Identify which cell holds the provided text, then report its [X, Y] central coordinate. 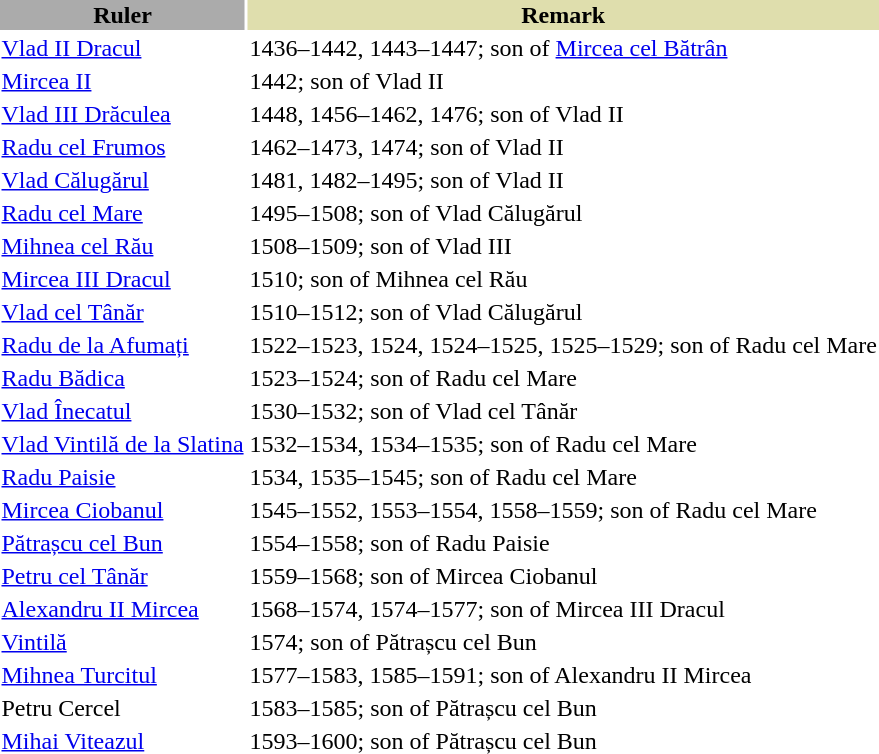
Mircea III Dracul [122, 279]
Mircea Ciobanul [122, 510]
Radu cel Frumos [122, 147]
Pătrașcu cel Bun [122, 543]
1522–1523, 1524, 1524–1525, 1525–1529; son of Radu cel Mare [563, 345]
1574; son of Pătrașcu cel Bun [563, 642]
Alexandru II Mircea [122, 609]
Radu cel Mare [122, 213]
1481, 1482–1495; son of Vlad II [563, 180]
Vlad Vintilă de la Slatina [122, 444]
1508–1509; son of Vlad III [563, 246]
Vlad cel Tânăr [122, 312]
1583–1585; son of Pătrașcu cel Bun [563, 708]
1545–1552, 1553–1554, 1558–1559; son of Radu cel Mare [563, 510]
1462–1473, 1474; son of Vlad II [563, 147]
1436–1442, 1443–1447; son of Mircea cel Bătrân [563, 48]
Vlad Călugărul [122, 180]
Mircea II [122, 81]
1510; son of Mihnea cel Rău [563, 279]
Remark [563, 15]
Petru cel Tânăr [122, 576]
1523–1524; son of Radu cel Mare [563, 378]
1448, 1456–1462, 1476; son of Vlad II [563, 114]
1568–1574, 1574–1577; son of Mircea III Dracul [563, 609]
Vintilă [122, 642]
Vlad III Drăculea [122, 114]
Ruler [122, 15]
1559–1568; son of Mircea Ciobanul [563, 576]
Radu de la Afumați [122, 345]
1532–1534, 1534–1535; son of Radu cel Mare [563, 444]
1577–1583, 1585–1591; son of Alexandru II Mircea [563, 675]
1495–1508; son of Vlad Călugărul [563, 213]
Mihnea cel Rău [122, 246]
Radu Paisie [122, 477]
1534, 1535–1545; son of Radu cel Mare [563, 477]
1530–1532; son of Vlad cel Tânăr [563, 411]
1554–1558; son of Radu Paisie [563, 543]
Radu Bădica [122, 378]
1442; son of Vlad II [563, 81]
Petru Cercel [122, 708]
1510–1512; son of Vlad Călugărul [563, 312]
Vlad II Dracul [122, 48]
Mihnea Turcitul [122, 675]
Vlad Înecatul [122, 411]
